Search for the cell housing the specified text and yield its [X, Y] center coordinate. 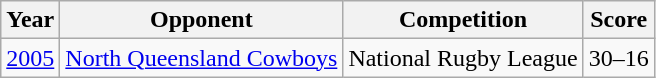
North Queensland Cowboys [202, 58]
National Rugby League [463, 58]
Score [618, 20]
Year [30, 20]
2005 [30, 58]
30–16 [618, 58]
Opponent [202, 20]
Competition [463, 20]
